Determine the [X, Y] coordinate at the center of the cell enclosing the given text.  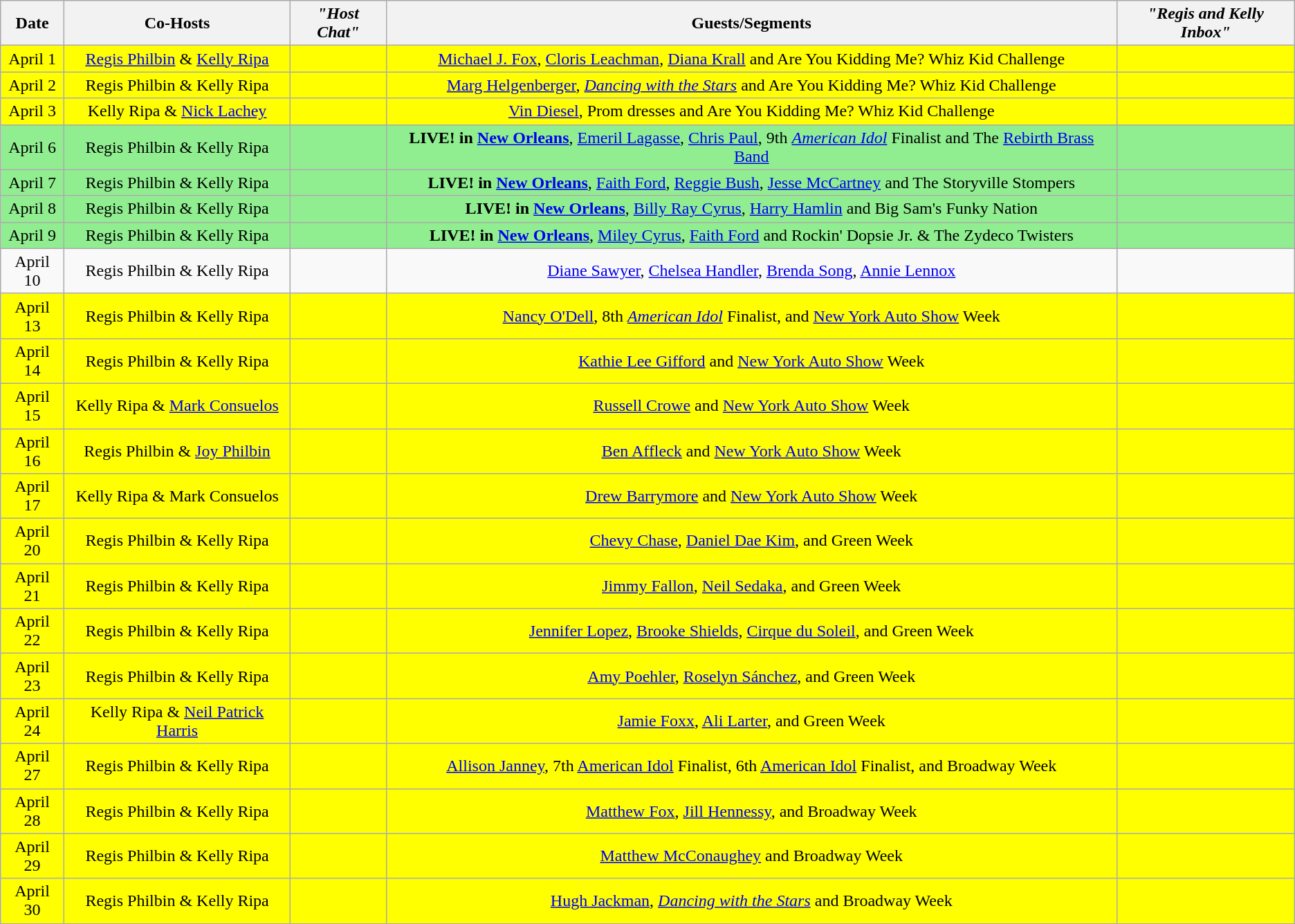
April 30 [33, 900]
Diane Sawyer, Chelsea Handler, Brenda Song, Annie Lennox [751, 271]
LIVE! in New Orleans, Billy Ray Cyrus, Harry Hamlin and Big Sam's Funky Nation [751, 209]
Nancy O'Dell, 8th American Idol Finalist, and New York Auto Show Week [751, 315]
Russell Crowe and New York Auto Show Week [751, 405]
April 3 [33, 111]
April 21 [33, 586]
Michael J. Fox, Cloris Leachman, Diana Krall and Are You Kidding Me? Whiz Kid Challenge [751, 59]
April 20 [33, 541]
April 29 [33, 856]
"Regis and Kelly Inbox" [1205, 24]
Ben Affleck and New York Auto Show Week [751, 451]
April 22 [33, 631]
April 24 [33, 721]
April 9 [33, 235]
April 1 [33, 59]
Regis Philbin & Joy Philbin [177, 451]
Amy Poehler, Roselyn Sánchez, and Green Week [751, 676]
Kelly Ripa & Nick Lachey [177, 111]
April 13 [33, 315]
LIVE! in New Orleans, Faith Ford, Reggie Bush, Jesse McCartney and The Storyville Stompers [751, 183]
April 23 [33, 676]
April 2 [33, 85]
April 27 [33, 766]
April 6 [33, 147]
Kelly Ripa & Neil Patrick Harris [177, 721]
April 16 [33, 451]
April 8 [33, 209]
Jennifer Lopez, Brooke Shields, Cirque du Soleil, and Green Week [751, 631]
Jamie Foxx, Ali Larter, and Green Week [751, 721]
April 10 [33, 271]
April 28 [33, 811]
Date [33, 24]
Co-Hosts [177, 24]
Hugh Jackman, Dancing with the Stars and Broadway Week [751, 900]
LIVE! in New Orleans, Emeril Lagasse, Chris Paul, 9th American Idol Finalist and The Rebirth Brass Band [751, 147]
April 14 [33, 361]
LIVE! in New Orleans, Miley Cyrus, Faith Ford and Rockin' Dopsie Jr. & The Zydeco Twisters [751, 235]
Marg Helgenberger, Dancing with the Stars and Are You Kidding Me? Whiz Kid Challenge [751, 85]
Kathie Lee Gifford and New York Auto Show Week [751, 361]
Allison Janney, 7th American Idol Finalist, 6th American Idol Finalist, and Broadway Week [751, 766]
Guests/Segments [751, 24]
Jimmy Fallon, Neil Sedaka, and Green Week [751, 586]
Vin Diesel, Prom dresses and Are You Kidding Me? Whiz Kid Challenge [751, 111]
Chevy Chase, Daniel Dae Kim, and Green Week [751, 541]
"Host Chat" [338, 24]
April 15 [33, 405]
Matthew McConaughey and Broadway Week [751, 856]
April 17 [33, 497]
April 7 [33, 183]
Drew Barrymore and New York Auto Show Week [751, 497]
Matthew Fox, Jill Hennessy, and Broadway Week [751, 811]
